Capture the cell that displays the provided text and extract its [x, y] central coordinate. 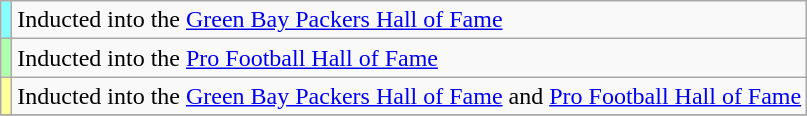
Inducted into the Pro Football Hall of Fame [410, 58]
Inducted into the Green Bay Packers Hall of Fame and Pro Football Hall of Fame [410, 96]
Inducted into the Green Bay Packers Hall of Fame [410, 20]
